Locate the cell with the specified text and output its (x, y) center coordinate. 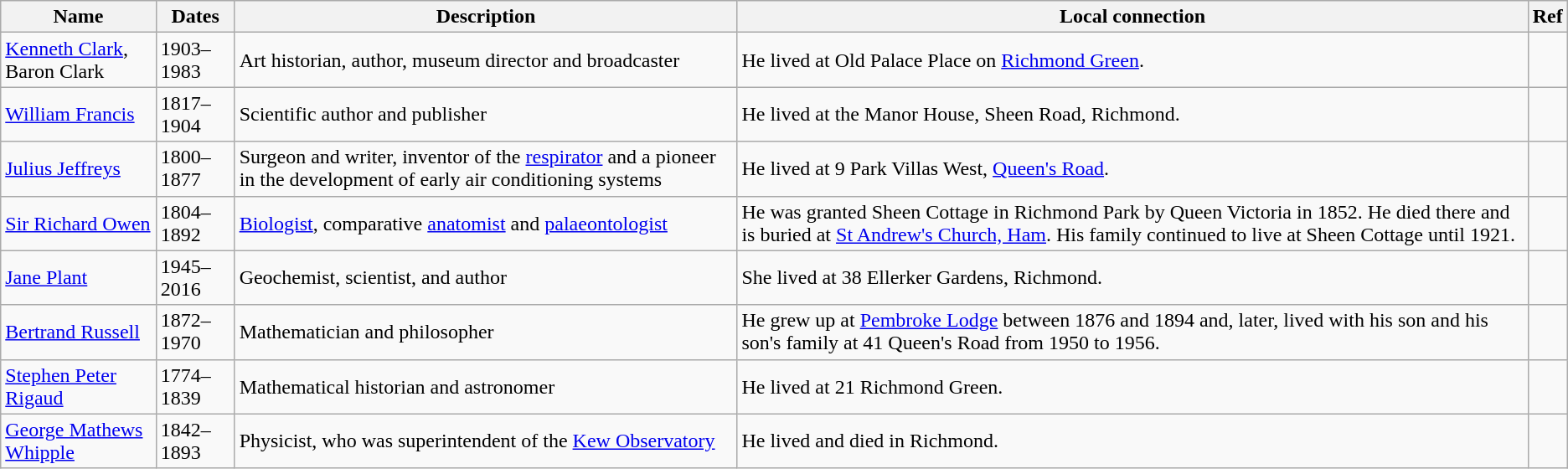
Physicist, who was superintendent of the Kew Observatory (486, 441)
He lived at 9 Park Villas West, Queen's Road. (1132, 169)
1945–2016 (195, 278)
1817–1904 (195, 114)
He lived at Old Palace Place on Richmond Green. (1132, 60)
Mathematical historian and astronomer (486, 387)
1804–1892 (195, 223)
1842–1893 (195, 441)
Dates (195, 17)
George Mathews Whipple (79, 441)
Julius Jeffreys (79, 169)
Art historian, author, museum director and broadcaster (486, 60)
Biologist, comparative anatomist and palaeontologist (486, 223)
William Francis (79, 114)
He lived at 21 Richmond Green. (1132, 387)
1800–1877 (195, 169)
Surgeon and writer, inventor of the respirator and a pioneer in the development of early air conditioning systems (486, 169)
1774–1839 (195, 387)
Bertrand Russell (79, 332)
Kenneth Clark, Baron Clark (79, 60)
Name (79, 17)
Local connection (1132, 17)
Ref (1548, 17)
Geochemist, scientist, and author (486, 278)
1872–1970 (195, 332)
Description (486, 17)
Jane Plant (79, 278)
He lived and died in Richmond. (1132, 441)
She lived at 38 Ellerker Gardens, Richmond. (1132, 278)
Mathematician and philosopher (486, 332)
Scientific author and publisher (486, 114)
Sir Richard Owen (79, 223)
He grew up at Pembroke Lodge between 1876 and 1894 and, later, lived with his son and his son's family at 41 Queen's Road from 1950 to 1956. (1132, 332)
1903–1983 (195, 60)
He lived at the Manor House, Sheen Road, Richmond. (1132, 114)
Stephen Peter Rigaud (79, 387)
